Output the [X, Y] coordinate of the center of the cell containing the given text.  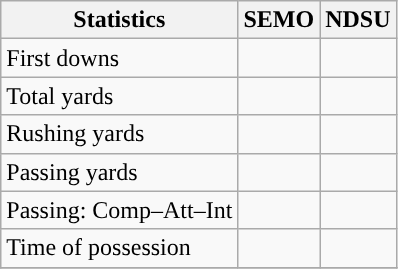
Passing yards [120, 172]
First downs [120, 58]
Statistics [120, 20]
Time of possession [120, 248]
Passing: Comp–Att–Int [120, 210]
NDSU [358, 20]
Rushing yards [120, 134]
Total yards [120, 96]
SEMO [279, 20]
